Detect which cell encompasses the target text, then output its (x, y) center coordinate. 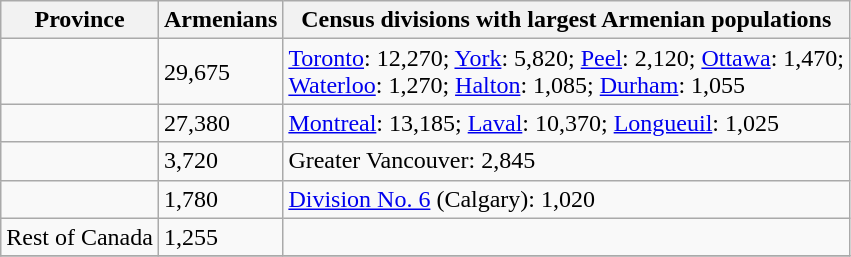
29,675 (220, 72)
Rest of Canada (80, 237)
Census divisions with largest Armenian populations (566, 20)
1,255 (220, 237)
3,720 (220, 161)
Armenians (220, 20)
1,780 (220, 199)
Greater Vancouver: 2,845 (566, 161)
27,380 (220, 123)
Toronto: 12,270; York: 5,820; Peel: 2,120; Ottawa: 1,470; Waterloo: 1,270; Halton: 1,085; Durham: 1,055 (566, 72)
Montreal: 13,185; Laval: 10,370; Longueuil: 1,025 (566, 123)
Division No. 6 (Calgary): 1,020 (566, 199)
Province (80, 20)
